Pinpoint the cell where the given text exists, returning its [x, y] midpoint coordinate. 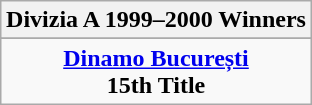
Divizia A 1999–2000 Winners [156, 20]
Dinamo București15th Title [156, 72]
